Return the (x, y) coordinate for the center point of the cell that contains the specified text.  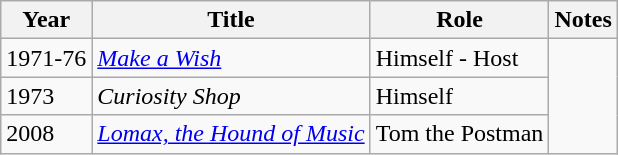
1973 (46, 96)
Role (460, 20)
Year (46, 20)
Himself (460, 96)
Himself - Host (460, 58)
Title (231, 20)
Make a Wish (231, 58)
Tom the Postman (460, 134)
2008 (46, 134)
Notes (583, 20)
Lomax, the Hound of Music (231, 134)
Curiosity Shop (231, 96)
1971-76 (46, 58)
